Provide the (X, Y) coordinate of the cell's center where the given text is located.  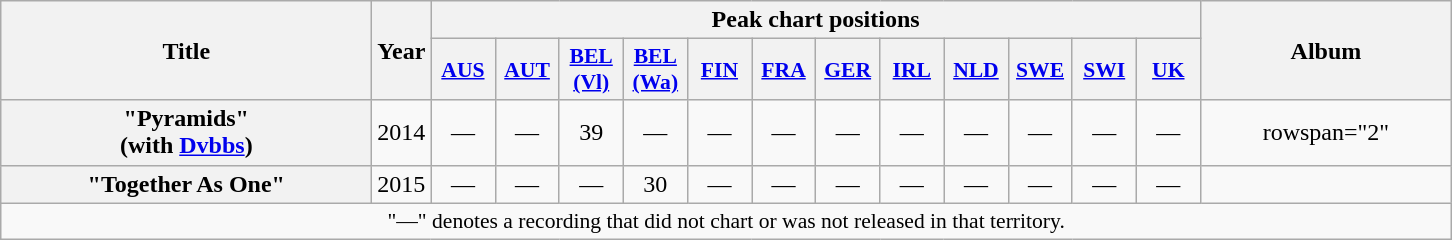
AUS (463, 70)
GER (848, 70)
AUT (527, 70)
30 (655, 184)
Title (186, 50)
FRA (784, 70)
39 (591, 132)
"Pyramids" (with Dvbbs) (186, 132)
2015 (402, 184)
UK (1168, 70)
Album (1326, 50)
"—" denotes a recording that did not chart or was not released in that territory. (726, 221)
SWI (1104, 70)
Peak chart positions (816, 20)
Year (402, 50)
BEL (Wa) (655, 70)
IRL (912, 70)
FIN (719, 70)
"Together As One" (186, 184)
SWE (1040, 70)
2014 (402, 132)
NLD (976, 70)
rowspan="2" (1326, 132)
BEL (Vl) (591, 70)
